Find where the given text appears and provide that cell's center as (X, Y) coordinate. 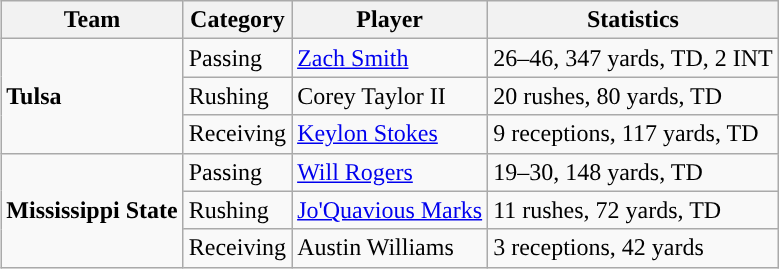
11 rushes, 72 yards, TD (634, 210)
Category (237, 20)
9 receptions, 117 yards, TD (634, 134)
19–30, 148 yards, TD (634, 172)
Mississippi State (92, 210)
20 rushes, 80 yards, TD (634, 96)
26–46, 347 yards, TD, 2 INT (634, 58)
Will Rogers (390, 172)
Statistics (634, 20)
Corey Taylor II (390, 96)
Keylon Stokes (390, 134)
Team (92, 20)
Tulsa (92, 96)
3 receptions, 42 yards (634, 248)
Jo'Quavious Marks (390, 210)
Austin Williams (390, 248)
Player (390, 20)
Zach Smith (390, 58)
